Output the (x, y) coordinate of the center of the cell containing the given text.  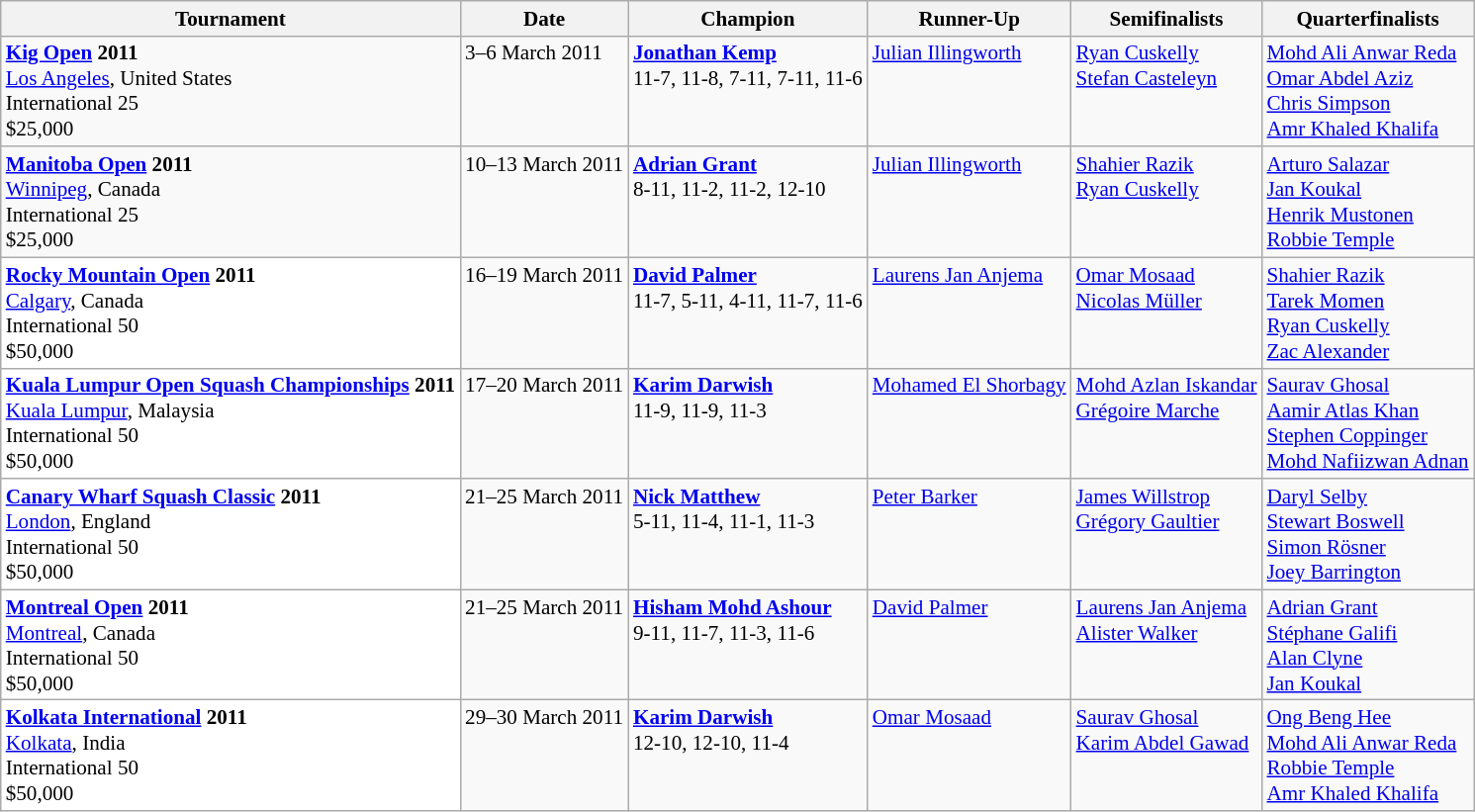
Peter Barker (969, 534)
Champion (748, 18)
Karim Darwish12-10, 12-10, 11-4 (748, 756)
Kolkata International 2011 Kolkata, IndiaInternational 50$50,000 (230, 756)
Jonathan Kemp11-7, 11-8, 7-11, 7-11, 11-6 (748, 91)
David Palmer11-7, 5-11, 4-11, 11-7, 11-6 (748, 313)
Nick Matthew5-11, 11-4, 11-1, 11-3 (748, 534)
Date (544, 18)
Manitoba Open 2011 Winnipeg, CanadaInternational 25$25,000 (230, 202)
Semifinalists (1167, 18)
10–13 March 2011 (544, 202)
Saurav Ghosal Karim Abdel Gawad (1167, 756)
Shahier Razik Tarek Momen Ryan Cuskelly Zac Alexander (1368, 313)
Hisham Mohd Ashour9-11, 11-7, 11-3, 11-6 (748, 645)
Omar Mosaad (969, 756)
Shahier Razik Ryan Cuskelly (1167, 202)
Saurav Ghosal Aamir Atlas Khan Stephen Coppinger Mohd Nafiizwan Adnan (1368, 423)
17–20 March 2011 (544, 423)
Adrian Grant8-11, 11-2, 11-2, 12-10 (748, 202)
Daryl Selby Stewart Boswell Simon Rösner Joey Barrington (1368, 534)
16–19 March 2011 (544, 313)
Rocky Mountain Open 2011 Calgary, CanadaInternational 50$50,000 (230, 313)
Mohd Ali Anwar Reda Omar Abdel Aziz Chris Simpson Amr Khaled Khalifa (1368, 91)
Karim Darwish11-9, 11-9, 11-3 (748, 423)
Laurens Jan Anjema Alister Walker (1167, 645)
Adrian Grant Stéphane Galifi Alan Clyne Jan Koukal (1368, 645)
Quarterfinalists (1368, 18)
Arturo Salazar Jan Koukal Henrik Mustonen Robbie Temple (1368, 202)
Canary Wharf Squash Classic 2011 London, EnglandInternational 50$50,000 (230, 534)
Tournament (230, 18)
Montreal Open 2011 Montreal, CanadaInternational 50$50,000 (230, 645)
Runner-Up (969, 18)
Laurens Jan Anjema (969, 313)
James Willstrop Grégory Gaultier (1167, 534)
3–6 March 2011 (544, 91)
Mohamed El Shorbagy (969, 423)
Ong Beng Hee Mohd Ali Anwar Reda Robbie Temple Amr Khaled Khalifa (1368, 756)
Kig Open 2011 Los Angeles, United StatesInternational 25$25,000 (230, 91)
David Palmer (969, 645)
29–30 March 2011 (544, 756)
Ryan Cuskelly Stefan Casteleyn (1167, 91)
Mohd Azlan Iskandar Grégoire Marche (1167, 423)
Kuala Lumpur Open Squash Championships 2011 Kuala Lumpur, MalaysiaInternational 50$50,000 (230, 423)
Omar Mosaad Nicolas Müller (1167, 313)
